Scan for the cell matching the given text and deliver its [x, y] coordinate at center. 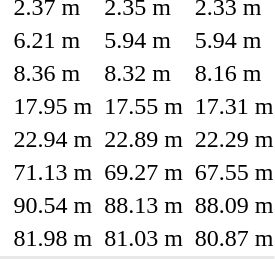
81.98 m [53, 238]
88.09 m [234, 205]
22.89 m [144, 139]
71.13 m [53, 172]
8.32 m [144, 73]
69.27 m [144, 172]
88.13 m [144, 205]
67.55 m [234, 172]
17.95 m [53, 106]
17.31 m [234, 106]
8.16 m [234, 73]
6.21 m [53, 40]
80.87 m [234, 238]
22.94 m [53, 139]
17.55 m [144, 106]
22.29 m [234, 139]
8.36 m [53, 73]
81.03 m [144, 238]
90.54 m [53, 205]
